Extract the [X, Y] coordinate from the center of the cell holding the provided text.  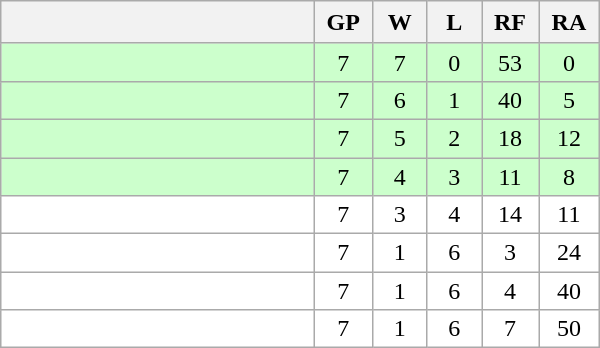
RF [510, 22]
53 [510, 62]
12 [570, 138]
GP [344, 22]
14 [510, 215]
RA [570, 22]
2 [454, 138]
24 [570, 253]
18 [510, 138]
W [400, 22]
8 [570, 177]
50 [570, 329]
L [454, 22]
